Identify which cell holds the provided text, then report its [X, Y] central coordinate. 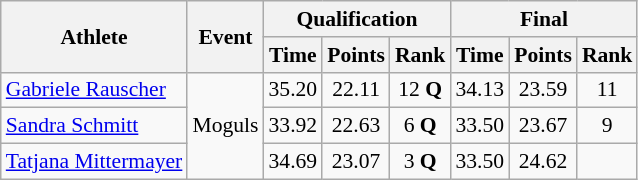
Qualification [356, 19]
Gabriele Rauscher [94, 90]
24.62 [543, 162]
Final [544, 19]
23.07 [356, 162]
Athlete [94, 36]
12 Q [420, 90]
23.67 [543, 126]
23.59 [543, 90]
9 [608, 126]
34.13 [480, 90]
Event [225, 36]
22.63 [356, 126]
22.11 [356, 90]
Moguls [225, 126]
Sandra Schmitt [94, 126]
33.92 [292, 126]
6 Q [420, 126]
35.20 [292, 90]
34.69 [292, 162]
Tatjana Mittermayer [94, 162]
11 [608, 90]
3 Q [420, 162]
